Extract the [X, Y] coordinate from the center of the cell holding the provided text.  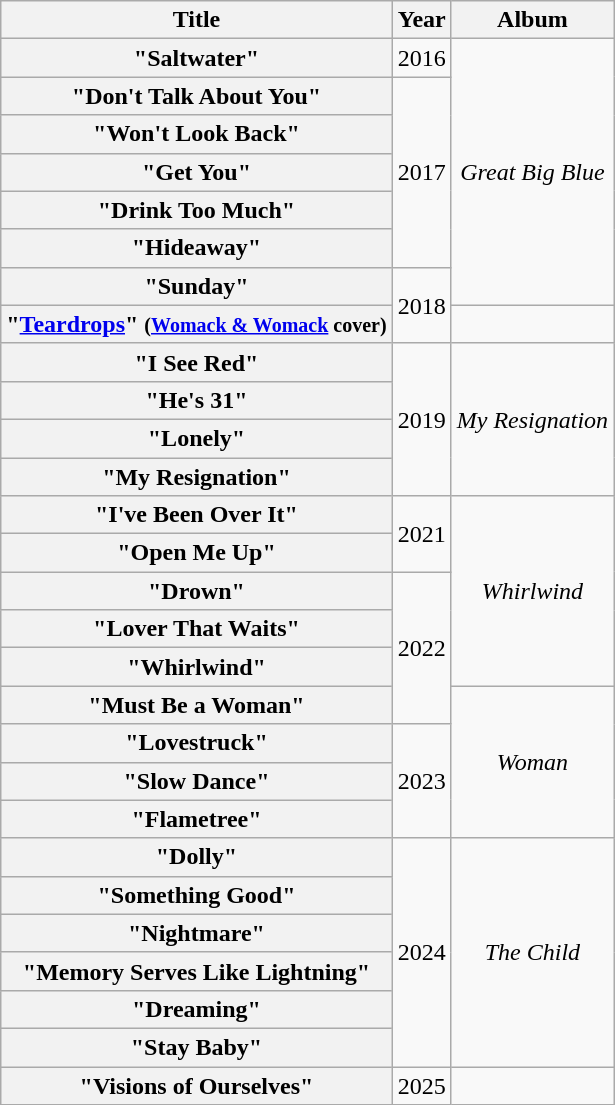
Album [532, 20]
"Whirlwind" [196, 667]
Year [422, 20]
"Sunday" [196, 286]
2022 [422, 648]
"Hideaway" [196, 248]
"He's 31" [196, 400]
2025 [422, 1085]
"Memory Serves Like Lightning" [196, 971]
"Stay Baby" [196, 1047]
2023 [422, 781]
"Nightmare" [196, 933]
"Visions of Ourselves" [196, 1085]
"Don't Talk About You" [196, 96]
"Lovestruck" [196, 743]
2016 [422, 58]
"Won't Look Back" [196, 134]
"Flametree" [196, 819]
Title [196, 20]
"Lonely" [196, 438]
"Lover That Waits" [196, 629]
"My Resignation" [196, 477]
2017 [422, 172]
"Dolly" [196, 857]
Woman [532, 762]
2021 [422, 534]
"Drown" [196, 591]
"Dreaming" [196, 1009]
"Saltwater" [196, 58]
"Something Good" [196, 895]
"I've Been Over It" [196, 515]
2024 [422, 952]
The Child [532, 952]
"Drink Too Much" [196, 210]
2019 [422, 419]
"I See Red" [196, 362]
My Resignation [532, 419]
2018 [422, 305]
"Open Me Up" [196, 553]
"Teardrops" (Womack & Womack cover) [196, 324]
Great Big Blue [532, 172]
"Must Be a Woman" [196, 705]
Whirlwind [532, 591]
"Slow Dance" [196, 781]
"Get You" [196, 172]
